Search for the cell housing the specified text and yield its [x, y] center coordinate. 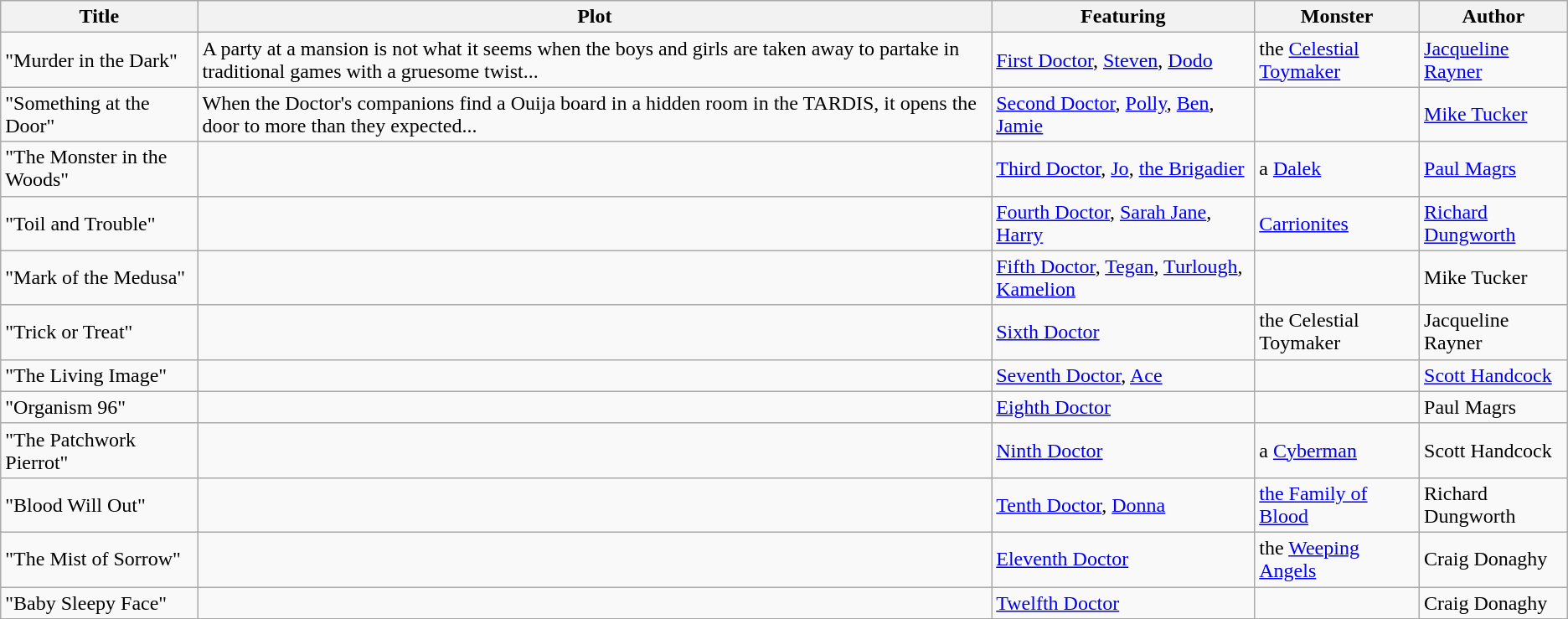
the Family of Blood [1337, 504]
"The Monster in the Woods" [99, 169]
the Weeping Angels [1337, 560]
"Murder in the Dark" [99, 60]
Fifth Doctor, Tegan, Turlough, Kamelion [1123, 278]
a Dalek [1337, 169]
"Mark of the Medusa" [99, 278]
"Baby Sleepy Face" [99, 602]
Title [99, 17]
"Trick or Treat" [99, 332]
"Organism 96" [99, 407]
Tenth Doctor, Donna [1123, 504]
A party at a mansion is not what it seems when the boys and girls are taken away to partake in traditional games with a gruesome twist... [595, 60]
Fourth Doctor, Sarah Jane, Harry [1123, 223]
Second Doctor, Polly, Ben, Jamie [1123, 114]
Eighth Doctor [1123, 407]
"Something at the Door" [99, 114]
Plot [595, 17]
Third Doctor, Jo, the Brigadier [1123, 169]
"The Mist of Sorrow" [99, 560]
Carrionites [1337, 223]
Monster [1337, 17]
Eleventh Doctor [1123, 560]
Author [1494, 17]
Featuring [1123, 17]
Ninth Doctor [1123, 451]
When the Doctor's companions find a Ouija board in a hidden room in the TARDIS, it opens the door to more than they expected... [595, 114]
Seventh Doctor, Ace [1123, 375]
First Doctor, Steven, Dodo [1123, 60]
"The Living Image" [99, 375]
"Toil and Trouble" [99, 223]
Sixth Doctor [1123, 332]
"Blood Will Out" [99, 504]
"The Patchwork Pierrot" [99, 451]
a Cyberman [1337, 451]
Twelfth Doctor [1123, 602]
